Capture the cell that displays the provided text and extract its (x, y) central coordinate. 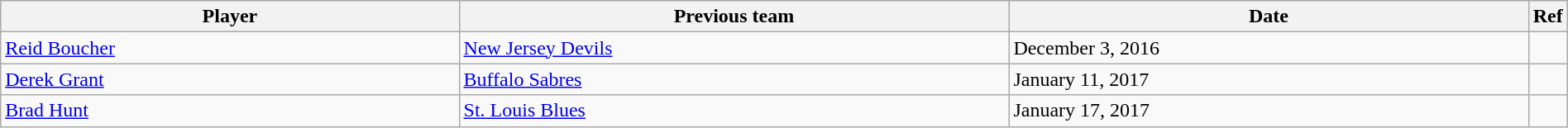
Derek Grant (230, 79)
St. Louis Blues (734, 111)
Brad Hunt (230, 111)
Player (230, 17)
Date (1269, 17)
January 11, 2017 (1269, 79)
Ref (1548, 17)
Reid Boucher (230, 48)
Previous team (734, 17)
New Jersey Devils (734, 48)
December 3, 2016 (1269, 48)
January 17, 2017 (1269, 111)
Buffalo Sabres (734, 79)
